Output the [x, y] coordinate of the center of the cell containing the given text.  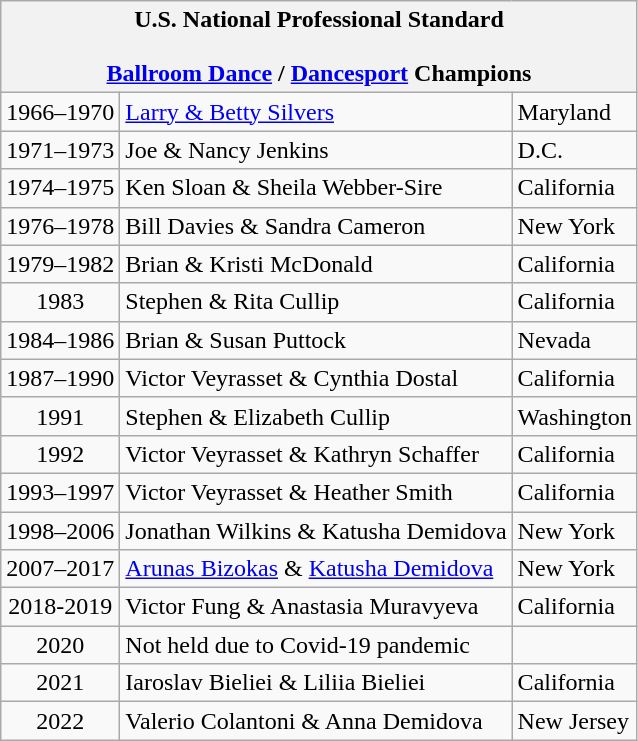
1971–1973 [60, 150]
D.C. [574, 150]
1984–1986 [60, 340]
Larry & Betty Silvers [316, 112]
2022 [60, 721]
2021 [60, 683]
Ken Sloan & Sheila Webber-Sire [316, 188]
1966–1970 [60, 112]
1998–2006 [60, 531]
1979–1982 [60, 264]
Victor Fung & Anastasia Muravyeva [316, 607]
Victor Veyrasset & Heather Smith [316, 492]
U.S. National Professional StandardBallroom Dance / Dancesport Champions [319, 47]
Washington [574, 416]
Stephen & Elizabeth Cullip [316, 416]
Maryland [574, 112]
Brian & Kristi McDonald [316, 264]
1991 [60, 416]
2020 [60, 645]
Not held due to Covid-19 pandemic [316, 645]
1974–1975 [60, 188]
1993–1997 [60, 492]
Jonathan Wilkins & Katusha Demidova [316, 531]
Victor Veyrasset & Cynthia Dostal [316, 378]
Nevada [574, 340]
Stephen & Rita Cullip [316, 302]
New Jersey [574, 721]
1987–1990 [60, 378]
Bill Davies & Sandra Cameron [316, 226]
Arunas Bizokas & Katusha Demidova [316, 569]
Brian & Susan Puttock [316, 340]
Iaroslav Bieliei & Liliia Bieliei [316, 683]
1992 [60, 454]
1983 [60, 302]
2007–2017 [60, 569]
1976–1978 [60, 226]
Joe & Nancy Jenkins [316, 150]
Valerio Colantoni & Anna Demidova [316, 721]
Victor Veyrasset & Kathryn Schaffer [316, 454]
2018-2019 [60, 607]
